Extract the (X, Y) coordinate from the center of the cell holding the provided text.  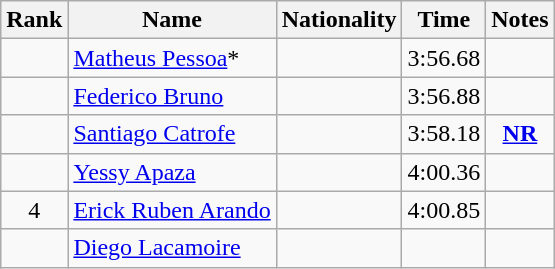
Federico Bruno (172, 96)
3:58.18 (444, 134)
Notes (520, 20)
Rank (34, 20)
4 (34, 210)
NR (520, 134)
3:56.88 (444, 96)
Erick Ruben Arando (172, 210)
Matheus Pessoa* (172, 58)
Yessy Apaza (172, 172)
Name (172, 20)
4:00.36 (444, 172)
Diego Lacamoire (172, 248)
Nationality (339, 20)
Santiago Catrofe (172, 134)
3:56.68 (444, 58)
Time (444, 20)
4:00.85 (444, 210)
